Detect which cell encompasses the target text, then output its [X, Y] center coordinate. 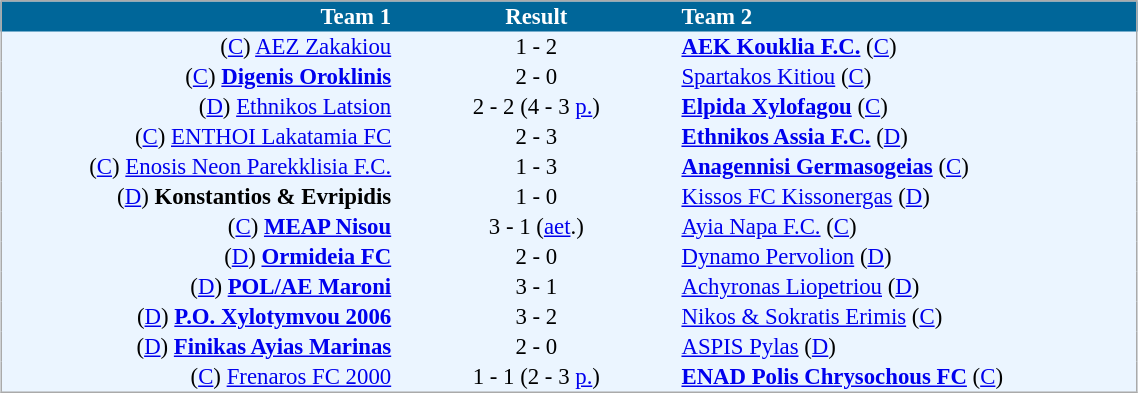
1 - 1 (2 - 3 p.) [536, 377]
Team 2 [908, 16]
ENAD Polis Chrysochous FC (C) [908, 377]
(D) Ormideia FC [197, 257]
(C) Enosis Neon Parekklisia F.C. [197, 167]
(C) AEZ Zakakiou [197, 47]
(D) POL/AE Maroni [197, 287]
3 - 1 [536, 287]
AEK Kouklia F.C. (C) [908, 47]
(D) P.O. Xylotymvou 2006 [197, 317]
(C) Digenis Oroklinis [197, 77]
(D) Ethnikos Latsion [197, 107]
Kissos FC Kissonergas (D) [908, 197]
Anagennisi Germasogeias (C) [908, 167]
3 - 2 [536, 317]
Spartakos Kitiou (C) [908, 77]
Team 1 [197, 16]
2 - 3 [536, 137]
1 - 3 [536, 167]
Nikos & Sokratis Erimis (C) [908, 317]
(C) MEAP Nisou [197, 227]
3 - 1 (aet.) [536, 227]
Result [536, 16]
Elpida Xylofagou (C) [908, 107]
Dynamo Pervolion (D) [908, 257]
Ayia Napa F.C. (C) [908, 227]
(C) ENTHOI Lakatamia FC [197, 137]
(C) Frenaros FC 2000 [197, 377]
2 - 2 (4 - 3 p.) [536, 107]
(D) Finikas Ayias Marinas [197, 347]
ASPIS Pylas (D) [908, 347]
Achyronas Liopetriou (D) [908, 287]
(D) Konstantios & Evripidis [197, 197]
Ethnikos Assia F.C. (D) [908, 137]
1 - 0 [536, 197]
1 - 2 [536, 47]
